Pinpoint the cell where the given text exists, returning its [x, y] midpoint coordinate. 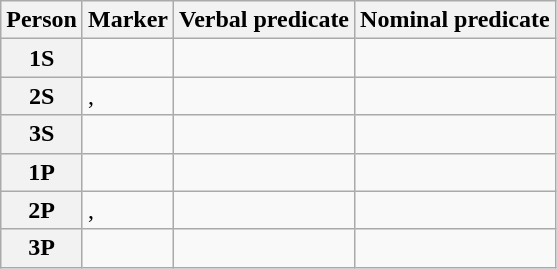
Marker [128, 20]
3P [42, 248]
1S [42, 58]
2P [42, 210]
2S [42, 96]
1P [42, 172]
Nominal predicate [456, 20]
3S [42, 134]
Person [42, 20]
Verbal predicate [264, 20]
